Find where the given text appears and provide that cell's center as (x, y) coordinate. 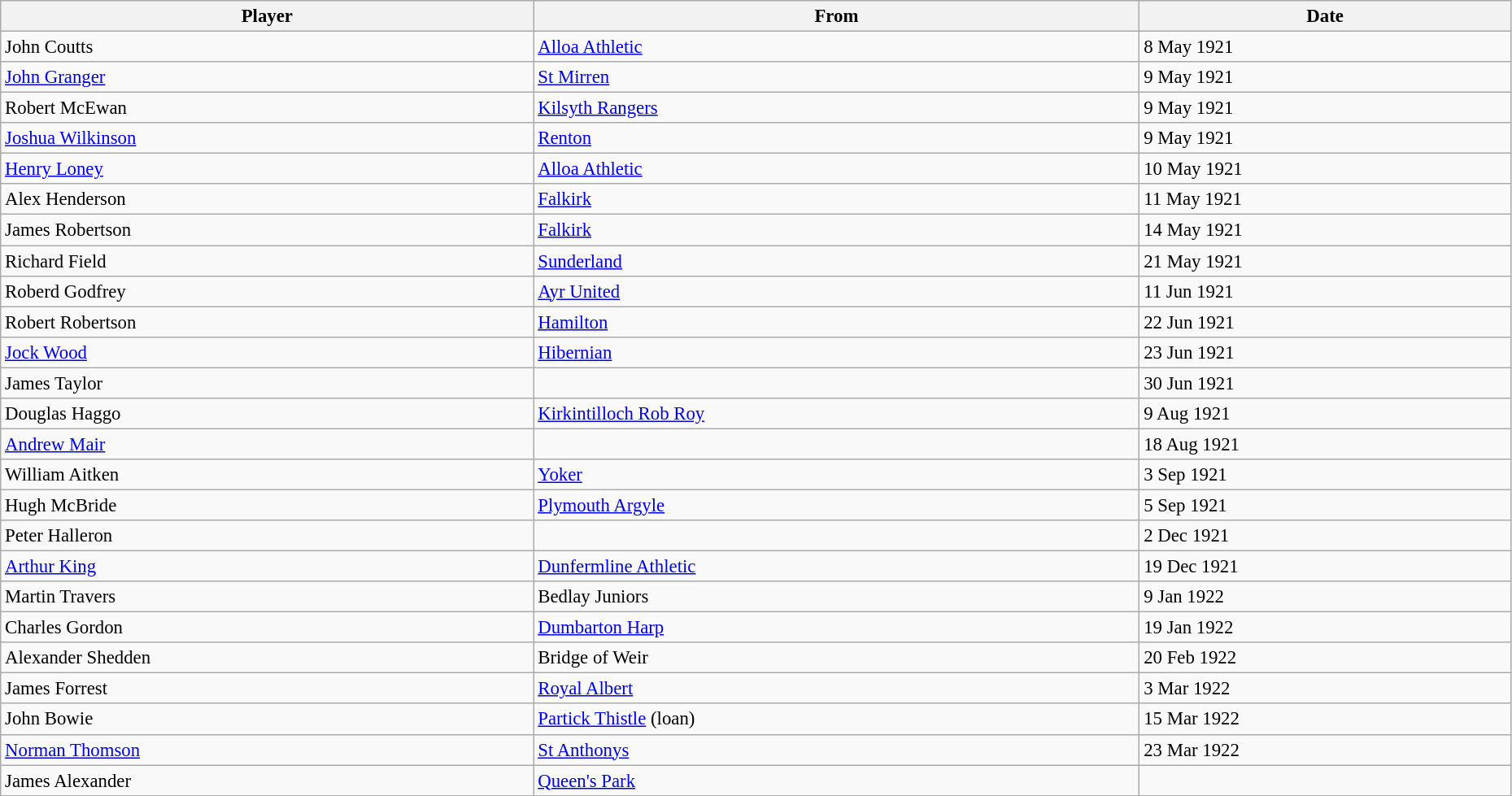
Ayr United (836, 291)
3 Sep 1921 (1325, 475)
John Bowie (267, 720)
James Robertson (267, 230)
Hugh McBride (267, 505)
Jock Wood (267, 352)
Dumbarton Harp (836, 628)
21 May 1921 (1325, 261)
11 May 1921 (1325, 199)
John Granger (267, 77)
9 Aug 1921 (1325, 414)
11 Jun 1921 (1325, 291)
Andrew Mair (267, 444)
Hibernian (836, 352)
20 Feb 1922 (1325, 658)
Kirkintilloch Rob Roy (836, 414)
Bedlay Juniors (836, 597)
Arthur King (267, 567)
19 Dec 1921 (1325, 567)
23 Jun 1921 (1325, 352)
Plymouth Argyle (836, 505)
Player (267, 16)
St Anthonys (836, 750)
Robert Robertson (267, 322)
22 Jun 1921 (1325, 322)
Sunderland (836, 261)
14 May 1921 (1325, 230)
9 Jan 1922 (1325, 597)
Queen's Park (836, 781)
Joshua Wilkinson (267, 138)
James Alexander (267, 781)
Peter Halleron (267, 536)
30 Jun 1921 (1325, 383)
Partick Thistle (loan) (836, 720)
Hamilton (836, 322)
2 Dec 1921 (1325, 536)
Charles Gordon (267, 628)
Date (1325, 16)
St Mirren (836, 77)
Roberd Godfrey (267, 291)
John Coutts (267, 47)
Martin Travers (267, 597)
10 May 1921 (1325, 169)
James Forrest (267, 689)
19 Jan 1922 (1325, 628)
Alexander Shedden (267, 658)
Henry Loney (267, 169)
Robert McEwan (267, 108)
Dunfermline Athletic (836, 567)
William Aitken (267, 475)
Norman Thomson (267, 750)
Douglas Haggo (267, 414)
15 Mar 1922 (1325, 720)
18 Aug 1921 (1325, 444)
Kilsyth Rangers (836, 108)
5 Sep 1921 (1325, 505)
Yoker (836, 475)
Richard Field (267, 261)
Royal Albert (836, 689)
James Taylor (267, 383)
8 May 1921 (1325, 47)
Alex Henderson (267, 199)
3 Mar 1922 (1325, 689)
23 Mar 1922 (1325, 750)
From (836, 16)
Renton (836, 138)
Bridge of Weir (836, 658)
